Extract the [x, y] coordinate from the center of the cell holding the provided text.  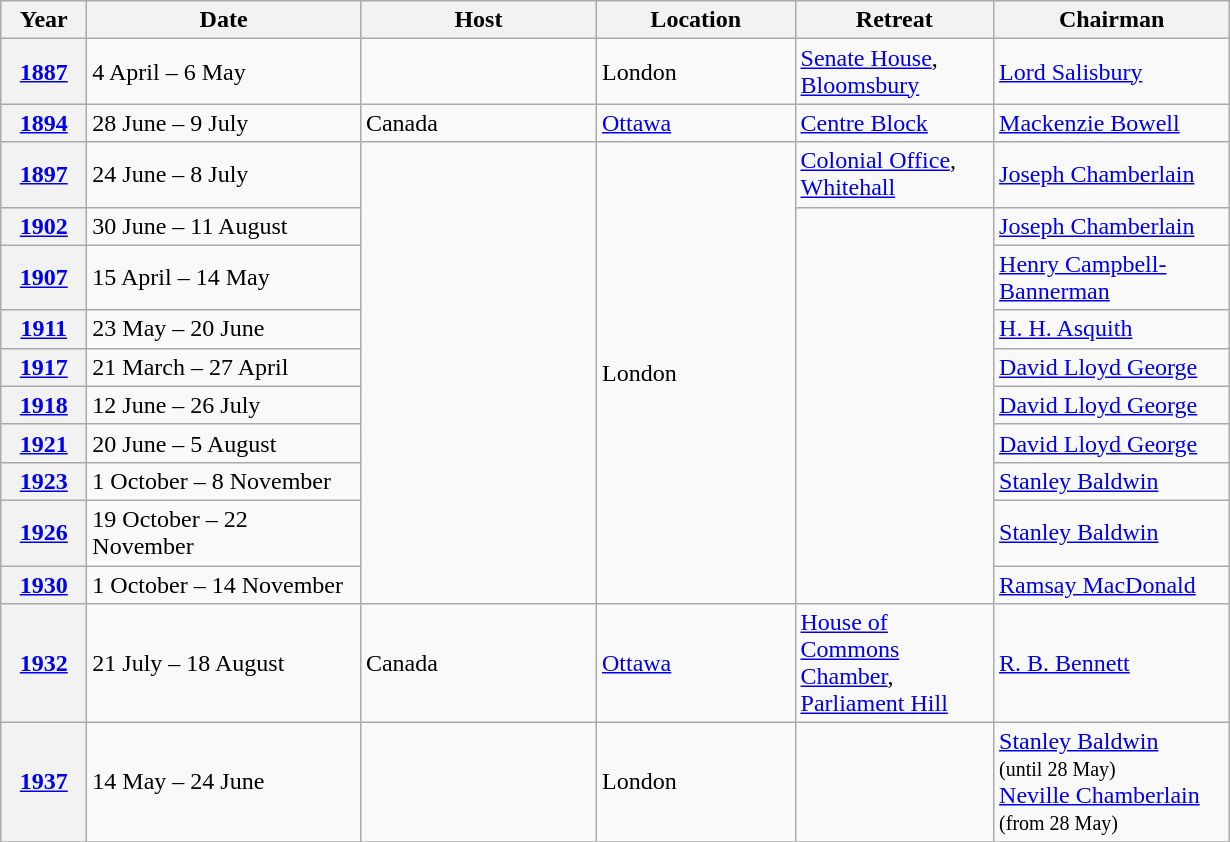
H. H. Asquith [1112, 329]
1937 [44, 782]
Colonial Office, Whitehall [894, 174]
19 October – 22 November [224, 532]
1902 [44, 226]
Senate House, Bloomsbury [894, 72]
Henry Campbell-Bannerman [1112, 278]
Location [696, 20]
Chairman [1112, 20]
21 July – 18 August [224, 664]
12 June – 26 July [224, 405]
Ramsay MacDonald [1112, 585]
Centre Block [894, 123]
Stanley Baldwin(until 28 May)Neville Chamberlain(from 28 May) [1112, 782]
1907 [44, 278]
House of Commons Chamber, Parliament Hill [894, 664]
1 October – 14 November [224, 585]
Year [44, 20]
30 June – 11 August [224, 226]
Retreat [894, 20]
24 June – 8 July [224, 174]
1930 [44, 585]
1932 [44, 664]
14 May – 24 June [224, 782]
23 May – 20 June [224, 329]
1887 [44, 72]
28 June – 9 July [224, 123]
21 March – 27 April [224, 367]
1 October – 8 November [224, 481]
R. B. Bennett [1112, 664]
1911 [44, 329]
1894 [44, 123]
Host [478, 20]
Date [224, 20]
Mackenzie Bowell [1112, 123]
1926 [44, 532]
Lord Salisbury [1112, 72]
15 April – 14 May [224, 278]
1918 [44, 405]
1897 [44, 174]
1917 [44, 367]
1923 [44, 481]
1921 [44, 443]
20 June – 5 August [224, 443]
4 April – 6 May [224, 72]
